Return [X, Y] of the center of cell containing provided text 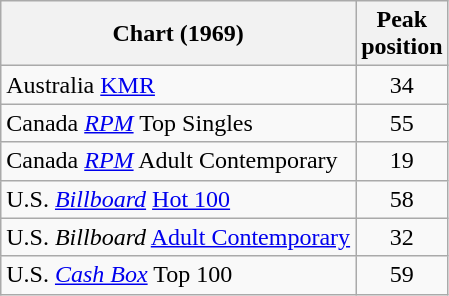
U.S. Billboard Adult Contemporary [178, 237]
55 [402, 123]
U.S. Cash Box Top 100 [178, 275]
32 [402, 237]
34 [402, 85]
U.S. Billboard Hot 100 [178, 199]
Canada RPM Adult Contemporary [178, 161]
59 [402, 275]
Australia KMR [178, 85]
58 [402, 199]
Canada RPM Top Singles [178, 123]
Peakposition [402, 34]
Chart (1969) [178, 34]
19 [402, 161]
